Provide the (x, y) coordinate of the cell's center where the given text is located.  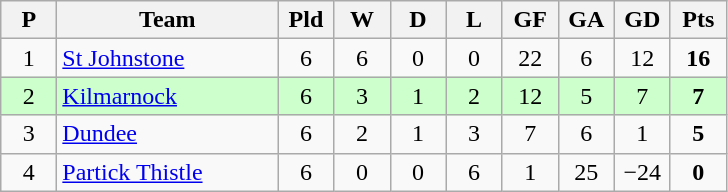
P (29, 20)
Kilmarnock (168, 96)
Partick Thistle (168, 172)
Pts (698, 20)
D (418, 20)
GD (642, 20)
Dundee (168, 134)
16 (698, 58)
4 (29, 172)
22 (530, 58)
GA (586, 20)
W (362, 20)
L (474, 20)
Pld (306, 20)
−24 (642, 172)
GF (530, 20)
Team (168, 20)
St Johnstone (168, 58)
25 (586, 172)
